For the text-containing cell, return its midpoint in (X, Y) coordinate format. 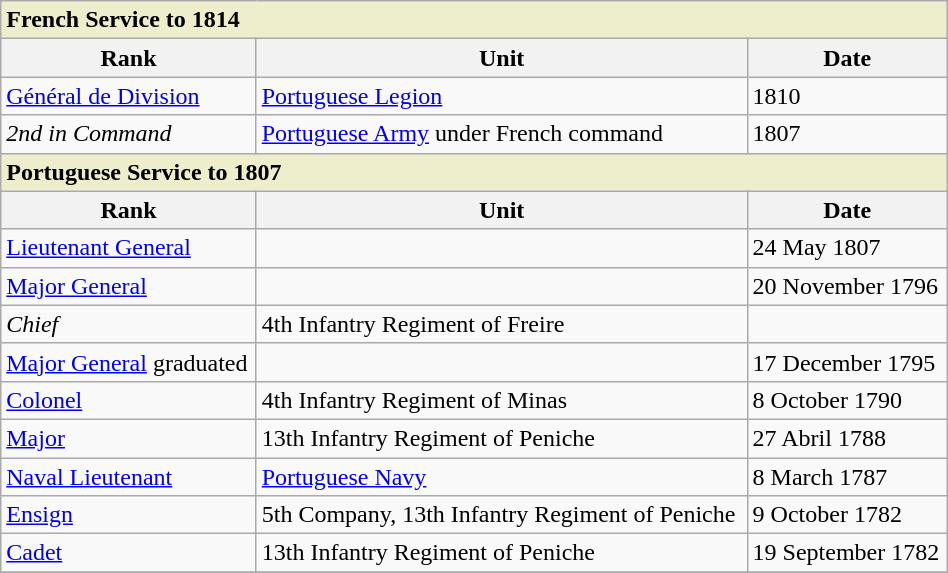
19 September 1782 (847, 553)
Major (128, 438)
Colonel (128, 400)
Chief (128, 324)
4th Infantry Regiment of Freire (502, 324)
Lieutenant General (128, 248)
Général de Division (128, 96)
Cadet (128, 553)
8 October 1790 (847, 400)
24 May 1807 (847, 248)
5th Company, 13th Infantry Regiment of Peniche (502, 515)
8 March 1787 (847, 477)
Naval Lieutenant (128, 477)
2nd in Command (128, 134)
Portuguese Navy (502, 477)
Major General graduated (128, 362)
Portuguese Service to 1807 (474, 172)
Portuguese Army under French command (502, 134)
Ensign (128, 515)
20 November 1796 (847, 286)
French Service to 1814 (474, 20)
Major General (128, 286)
9 October 1782 (847, 515)
27 Abril 1788 (847, 438)
1807 (847, 134)
17 December 1795 (847, 362)
4th Infantry Regiment of Minas (502, 400)
1810 (847, 96)
Portuguese Legion (502, 96)
